Capture the cell that displays the provided text and extract its (X, Y) central coordinate. 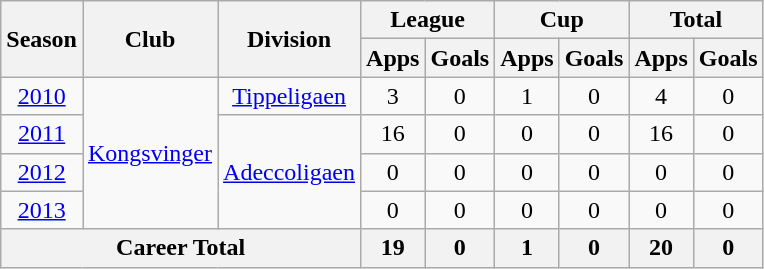
Tippeligaen (290, 96)
Adeccoligaen (290, 172)
4 (661, 96)
Total (696, 20)
Kongsvinger (150, 153)
2010 (42, 96)
Season (42, 39)
Club (150, 39)
2012 (42, 172)
3 (393, 96)
20 (661, 248)
Career Total (181, 248)
Division (290, 39)
League (428, 20)
2013 (42, 210)
19 (393, 248)
Cup (562, 20)
2011 (42, 134)
